Find where the given text appears and provide that cell's center as [x, y] coordinate. 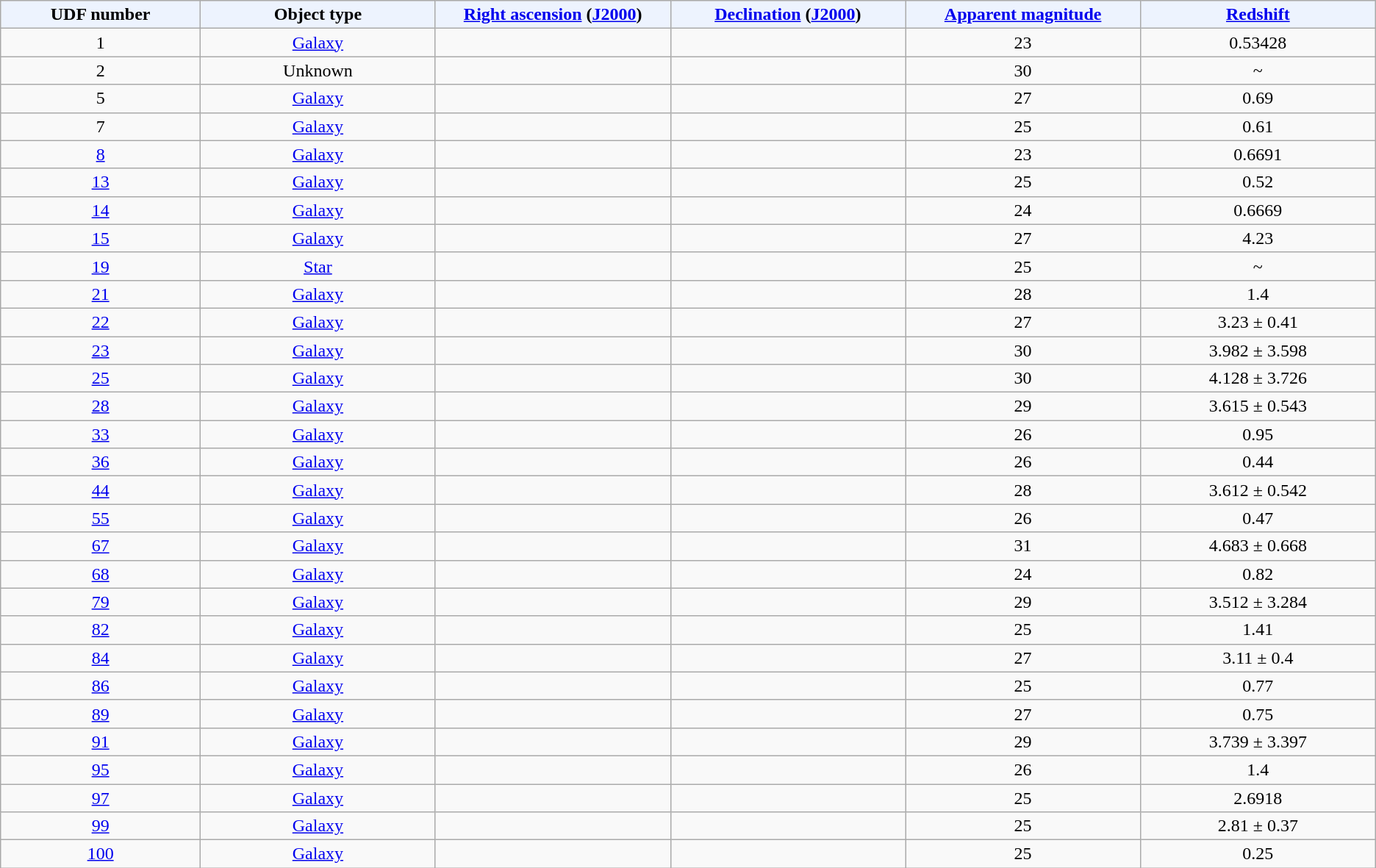
55 [101, 518]
95 [101, 770]
22 [101, 322]
3.982 ± 3.598 [1258, 351]
0.82 [1258, 574]
0.6669 [1258, 210]
19 [101, 266]
7 [101, 126]
44 [101, 490]
Redshift [1258, 15]
97 [101, 797]
36 [101, 462]
3.739 ± 3.397 [1258, 742]
3.23 ± 0.41 [1258, 322]
3.615 ± 0.543 [1258, 406]
13 [101, 182]
0.95 [1258, 434]
31 [1023, 546]
15 [101, 238]
0.75 [1258, 714]
89 [101, 714]
100 [101, 854]
Star [318, 266]
0.6691 [1258, 154]
84 [101, 658]
4.128 ± 3.726 [1258, 379]
99 [101, 826]
0.69 [1258, 98]
67 [101, 546]
68 [101, 574]
2 [101, 71]
79 [101, 602]
21 [101, 294]
Apparent magnitude [1023, 15]
0.61 [1258, 126]
1.41 [1258, 630]
Unknown [318, 71]
UDF number [101, 15]
91 [101, 742]
8 [101, 154]
3.512 ± 3.284 [1258, 602]
2.6918 [1258, 797]
4.23 [1258, 238]
2.81 ± 0.37 [1258, 826]
0.25 [1258, 854]
4.683 ± 0.668 [1258, 546]
86 [101, 686]
0.52 [1258, 182]
33 [101, 434]
5 [101, 98]
1 [101, 43]
Object type [318, 15]
82 [101, 630]
3.612 ± 0.542 [1258, 490]
3.11 ± 0.4 [1258, 658]
0.44 [1258, 462]
Declination (J2000) [788, 15]
0.47 [1258, 518]
14 [101, 210]
0.77 [1258, 686]
Right ascension (J2000) [553, 15]
0.53428 [1258, 43]
